Detect which cell encompasses the target text, then output its (X, Y) center coordinate. 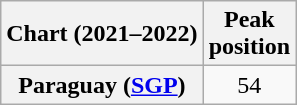
54 (249, 85)
Chart (2021–2022) (102, 34)
Peakposition (249, 34)
Paraguay (SGP) (102, 85)
